Identify which cell holds the provided text, then report its [X, Y] central coordinate. 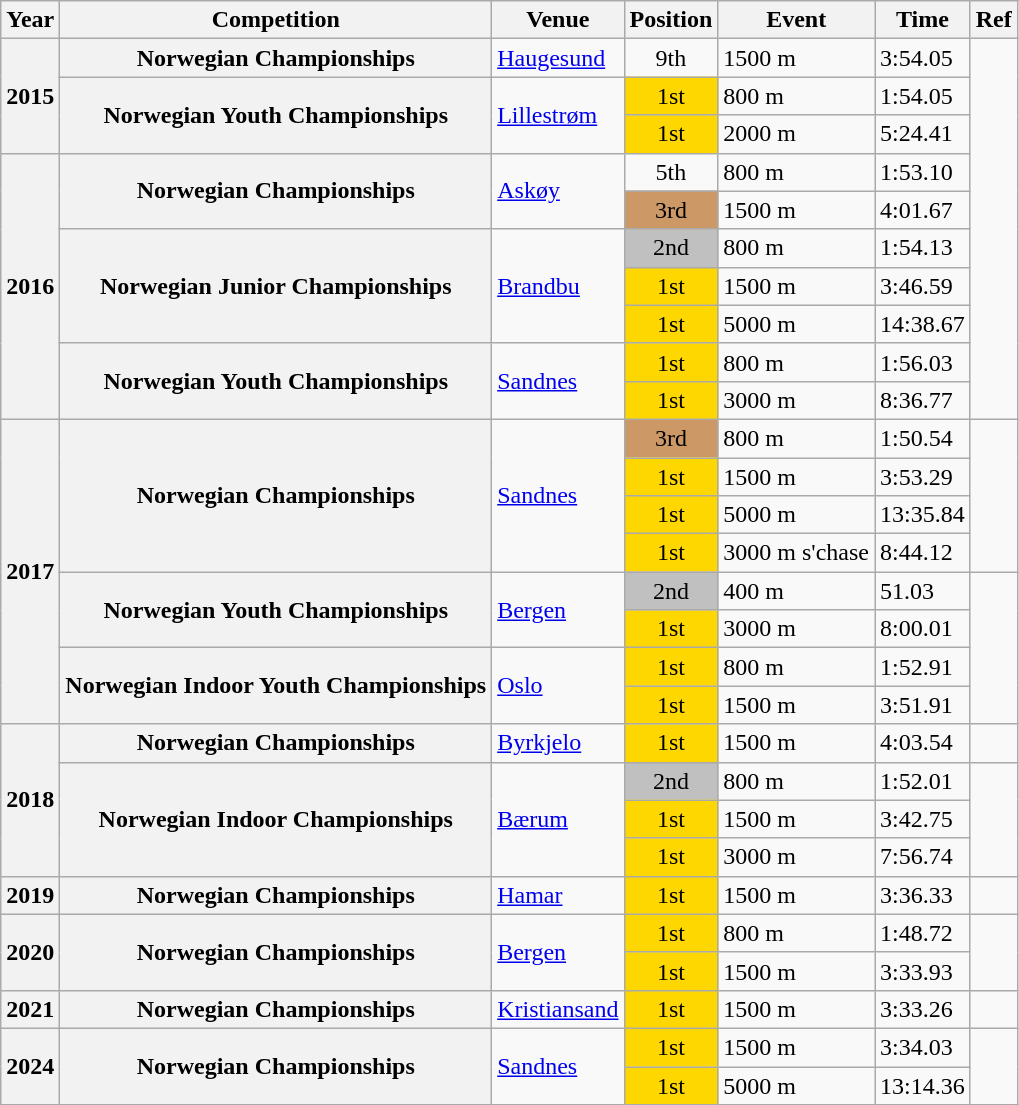
2017 [30, 571]
Oslo [558, 686]
400 m [796, 591]
Bærum [558, 819]
Norwegian Junior Championships [276, 286]
1:56.03 [922, 362]
Position [671, 20]
Event [796, 20]
5th [671, 172]
3:53.29 [922, 477]
4:01.67 [922, 210]
Norwegian Indoor Youth Championships [276, 686]
Competition [276, 20]
8:36.77 [922, 400]
Time [922, 20]
13:14.36 [922, 1085]
8:00.01 [922, 629]
1:52.91 [922, 667]
13:35.84 [922, 515]
3:51.91 [922, 705]
2024 [30, 1066]
1:48.72 [922, 933]
8:44.12 [922, 553]
Kristiansand [558, 1009]
3:36.33 [922, 895]
3:33.26 [922, 1009]
Byrkjelo [558, 743]
2015 [30, 96]
2016 [30, 286]
1:54.13 [922, 248]
14:38.67 [922, 324]
Lillestrøm [558, 115]
2018 [30, 800]
7:56.74 [922, 857]
Askøy [558, 191]
1:54.05 [922, 96]
1:52.01 [922, 781]
2021 [30, 1009]
4:03.54 [922, 743]
Ref [994, 20]
3000 m s'chase [796, 553]
2020 [30, 952]
Brandbu [558, 286]
3:46.59 [922, 286]
Hamar [558, 895]
3:34.03 [922, 1047]
9th [671, 58]
Norwegian Indoor Championships [276, 819]
2019 [30, 895]
Year [30, 20]
5:24.41 [922, 134]
2000 m [796, 134]
3:54.05 [922, 58]
3:33.93 [922, 971]
1:50.54 [922, 438]
1:53.10 [922, 172]
51.03 [922, 591]
Venue [558, 20]
Haugesund [558, 58]
3:42.75 [922, 819]
